Return (x, y) of the center of cell containing provided text 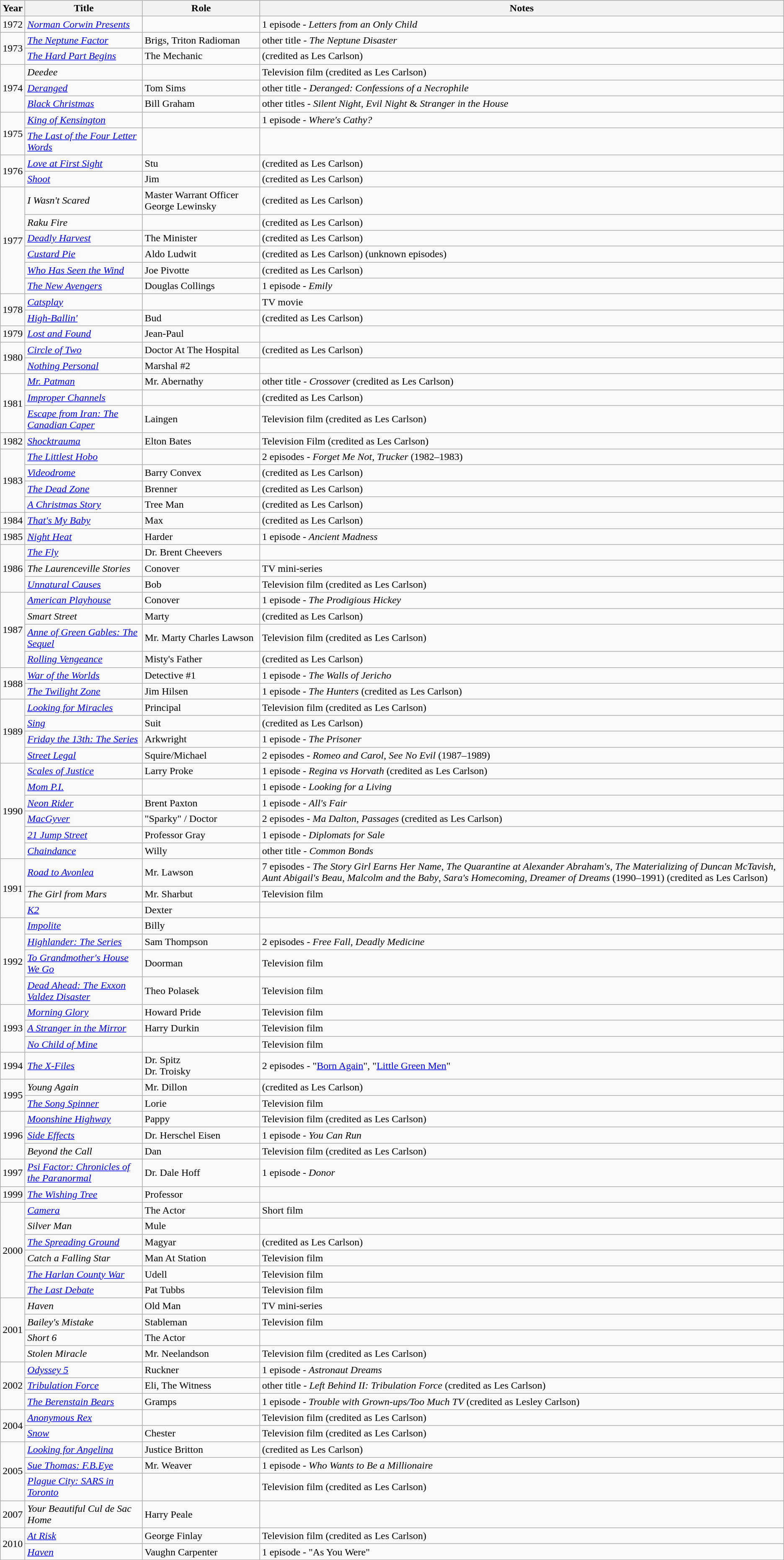
The Song Spinner (84, 1103)
2007 (13, 1514)
Camera (84, 1210)
Circle of Two (84, 350)
George Finlay (201, 1536)
Harry Peale (201, 1514)
The X-Files (84, 1066)
Chester (201, 1433)
other titles - Silent Night, Evil Night & Stranger in the House (522, 104)
Doctor At The Hospital (201, 350)
Night Heat (84, 537)
Sing (84, 723)
1 episode - The Prodigious Hickey (522, 600)
Beyond the Call (84, 1151)
Mr. Patman (84, 382)
1 episode - Diplomats for Sale (522, 835)
Jean-Paul (201, 334)
Jim Hilsen (201, 691)
Magyar (201, 1242)
Marty (201, 616)
Stableman (201, 1322)
1989 (13, 731)
Vaughn Carpenter (201, 1552)
Black Christmas (84, 104)
Howard Pride (201, 1012)
Aldo Ludwit (201, 254)
Bailey's Mistake (84, 1322)
The Berenstain Bears (84, 1402)
The Wishing Tree (84, 1194)
"Sparky" / Doctor (201, 819)
1985 (13, 537)
1982 (13, 441)
The Twilight Zone (84, 691)
other title - Left Behind II: Tribulation Force (credited as Les Carlson) (522, 1386)
MacGyver (84, 819)
Catch a Falling Star (84, 1258)
Mr. Weaver (201, 1465)
Shocktrauma (84, 441)
1978 (13, 310)
Neon Rider (84, 803)
Elton Bates (201, 441)
1984 (13, 521)
Odyssey 5 (84, 1370)
Silver Man (84, 1226)
King of Kensington (84, 120)
Lorie (201, 1103)
Short 6 (84, 1338)
2 episodes - Free Fall, Deadly Medicine (522, 942)
Scales of Justice (84, 771)
Pat Tubbs (201, 1290)
I Wasn't Scared (84, 200)
Theo Polasek (201, 990)
1993 (13, 1028)
Dead Ahead: The Exxon Valdez Disaster (84, 990)
Tribulation Force (84, 1386)
2004 (13, 1426)
1980 (13, 358)
Smart Street (84, 616)
Deranged (84, 88)
other title - The Neptune Disaster (522, 40)
Mr. Abernathy (201, 382)
Justice Britton (201, 1449)
Year (13, 8)
Dr. SpitzDr. Troisky (201, 1066)
1 episode - The Hunters (credited as Les Carlson) (522, 691)
1983 (13, 480)
1 episode - Donor (522, 1173)
1981 (13, 403)
1 episode - Trouble with Grown-ups/Too Much TV (credited as Lesley Carlson) (522, 1402)
Shoot (84, 179)
The Littlest Hobo (84, 457)
The Mechanic (201, 56)
American Playhouse (84, 600)
Man At Station (201, 1258)
1 episode - Astronaut Dreams (522, 1370)
Willy (201, 851)
Friday the 13th: The Series (84, 739)
Lost and Found (84, 334)
1 episode - Where's Cathy? (522, 120)
Bud (201, 318)
Title (84, 8)
War of the Worlds (84, 675)
Brent Paxton (201, 803)
A Christmas Story (84, 505)
2000 (13, 1250)
Ruckner (201, 1370)
2001 (13, 1330)
Improper Channels (84, 398)
Mr. Marty Charles Lawson (201, 638)
High-Ballin' (84, 318)
The Harlan County War (84, 1274)
At Risk (84, 1536)
Your Beautiful Cul de Sac Home (84, 1514)
Udell (201, 1274)
1977 (13, 240)
Deadly Harvest (84, 238)
Anne of Green Gables: The Sequel (84, 638)
1 episode - All's Fair (522, 803)
Deedee (84, 72)
1972 (13, 24)
Mr. Lawson (201, 872)
1991 (13, 888)
1994 (13, 1066)
Suit (201, 723)
Sam Thompson (201, 942)
1979 (13, 334)
Notes (522, 8)
The Last of the Four Letter Words (84, 142)
Unnatural Causes (84, 584)
2 episodes - Ma Dalton, Passages (credited as Les Carlson) (522, 819)
Brenner (201, 489)
Role (201, 8)
The Last Debate (84, 1290)
1 episode - "As You Were" (522, 1552)
The Minister (201, 238)
Professor (201, 1194)
Mr. Neelandson (201, 1354)
Brigs, Triton Radioman (201, 40)
1995 (13, 1095)
Road to Avonlea (84, 872)
2010 (13, 1544)
Eli, The Witness (201, 1386)
1992 (13, 961)
other title - Deranged: Confessions of a Necrophile (522, 88)
Nothing Personal (84, 366)
Raku Fire (84, 222)
The Hard Part Begins (84, 56)
1996 (13, 1135)
Moonshine Highway (84, 1119)
Dan (201, 1151)
1975 (13, 133)
Professor Gray (201, 835)
The Neptune Factor (84, 40)
Catsplay (84, 302)
Tom Sims (201, 88)
Mr. Sharbut (201, 894)
Larry Proke (201, 771)
1 episode - Ancient Madness (522, 537)
Detective #1 (201, 675)
To Grandmother's House We Go (84, 963)
1 episode - Who Wants to Be a Millionaire (522, 1465)
That's My Baby (84, 521)
Love at First Sight (84, 163)
Old Man (201, 1306)
1 episode - You Can Run (522, 1135)
1973 (13, 48)
Psi Factor: Chronicles of the Paranormal (84, 1173)
Mr. Dillon (201, 1087)
(credited as Les Carlson) (unknown episodes) (522, 254)
Videodrome (84, 473)
K2 (84, 910)
1 episode - Regina vs Horvath (credited as Les Carlson) (522, 771)
Sue Thomas: F.B.Eye (84, 1465)
Rolling Vengeance (84, 659)
Pappy (201, 1119)
1988 (13, 683)
1974 (13, 88)
Marshal #2 (201, 366)
Stu (201, 163)
TV movie (522, 302)
The Dead Zone (84, 489)
Highlander: The Series (84, 942)
Chaindance (84, 851)
1987 (13, 630)
Joe Pivotte (201, 270)
2 episodes - "Born Again", "Little Green Men" (522, 1066)
Master Warrant Officer George Lewinsky (201, 200)
Plague City: SARS in Toronto (84, 1487)
Escape from Iran: The Canadian Caper (84, 419)
other title - Crossover (credited as Les Carlson) (522, 382)
Norman Corwin Presents (84, 24)
1 episode - Looking for a Living (522, 787)
Bill Graham (201, 104)
Custard Pie (84, 254)
Jim (201, 179)
The Girl from Mars (84, 894)
Laingen (201, 419)
Mom P.I. (84, 787)
The Spreading Ground (84, 1242)
Harder (201, 537)
Television Film (credited as Les Carlson) (522, 441)
No Child of Mine (84, 1044)
1 episode - The Walls of Jericho (522, 675)
2 episodes - Forget Me Not, Trucker (1982–1983) (522, 457)
Looking for Miracles (84, 707)
Gramps (201, 1402)
1 episode - Emily (522, 286)
Snow (84, 1433)
Looking for Angelina (84, 1449)
Arkwright (201, 739)
The Laurenceville Stories (84, 568)
Dr. Brent Cheevers (201, 553)
Doorman (201, 963)
1997 (13, 1173)
1 episode - The Prisoner (522, 739)
1 episode - Letters from an Only Child (522, 24)
Morning Glory (84, 1012)
Harry Durkin (201, 1028)
Dexter (201, 910)
Mule (201, 1226)
2002 (13, 1386)
1990 (13, 811)
Douglas Collings (201, 286)
The Fly (84, 553)
Impolite (84, 926)
21 Jump Street (84, 835)
Dr. Herschel Eisen (201, 1135)
Max (201, 521)
Barry Convex (201, 473)
Principal (201, 707)
Tree Man (201, 505)
Bob (201, 584)
other title - Common Bonds (522, 851)
2005 (13, 1471)
Who Has Seen the Wind (84, 270)
Dr. Dale Hoff (201, 1173)
Stolen Miracle (84, 1354)
Short film (522, 1210)
The New Avengers (84, 286)
Misty's Father (201, 659)
2 episodes - Romeo and Carol, See No Evil (1987–1989) (522, 755)
Billy (201, 926)
Anonymous Rex (84, 1418)
Young Again (84, 1087)
A Stranger in the Mirror (84, 1028)
1976 (13, 171)
1986 (13, 568)
Side Effects (84, 1135)
Squire/Michael (201, 755)
Street Legal (84, 755)
1999 (13, 1194)
